Identify which cell holds the provided text, then report its [X, Y] central coordinate. 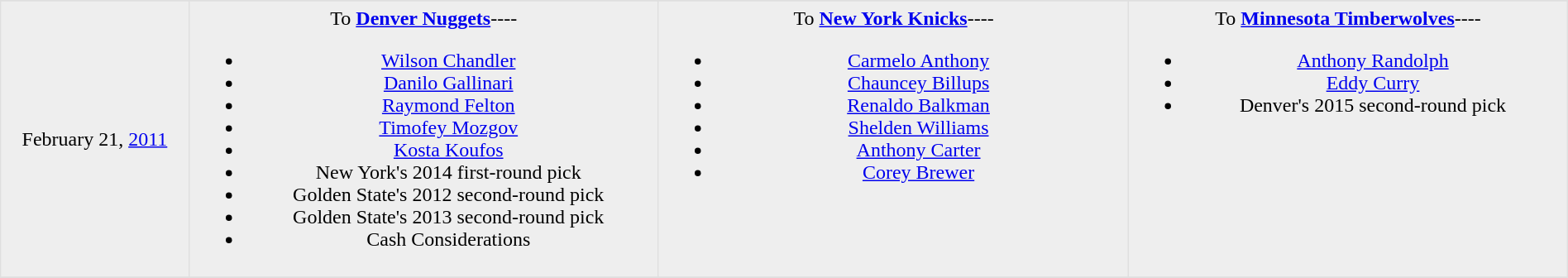
To Minnesota Timberwolves---- Anthony Randolph Eddy CurryDenver's 2015 second-round pick [1348, 139]
February 21, 2011 [94, 139]
To New York Knicks---- Carmelo Anthony Chauncey Billups Renaldo Balkman Shelden Williams Anthony Carter Corey Brewer [893, 139]
